Return [x, y] of the center of cell containing provided text 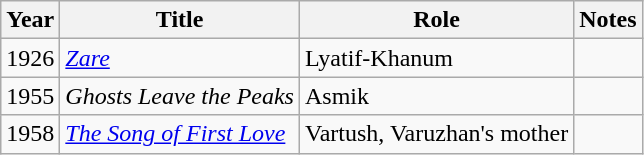
1955 [30, 96]
Year [30, 20]
Vartush, Varuzhan's mother [436, 134]
Title [180, 20]
Lyatif-Khanum [436, 58]
Ghosts Leave the Peaks [180, 96]
Notes [608, 20]
1958 [30, 134]
Zare [180, 58]
1926 [30, 58]
The Song of First Love [180, 134]
Role [436, 20]
Asmik [436, 96]
